Extract the (x, y) coordinate from the center of the cell holding the provided text.  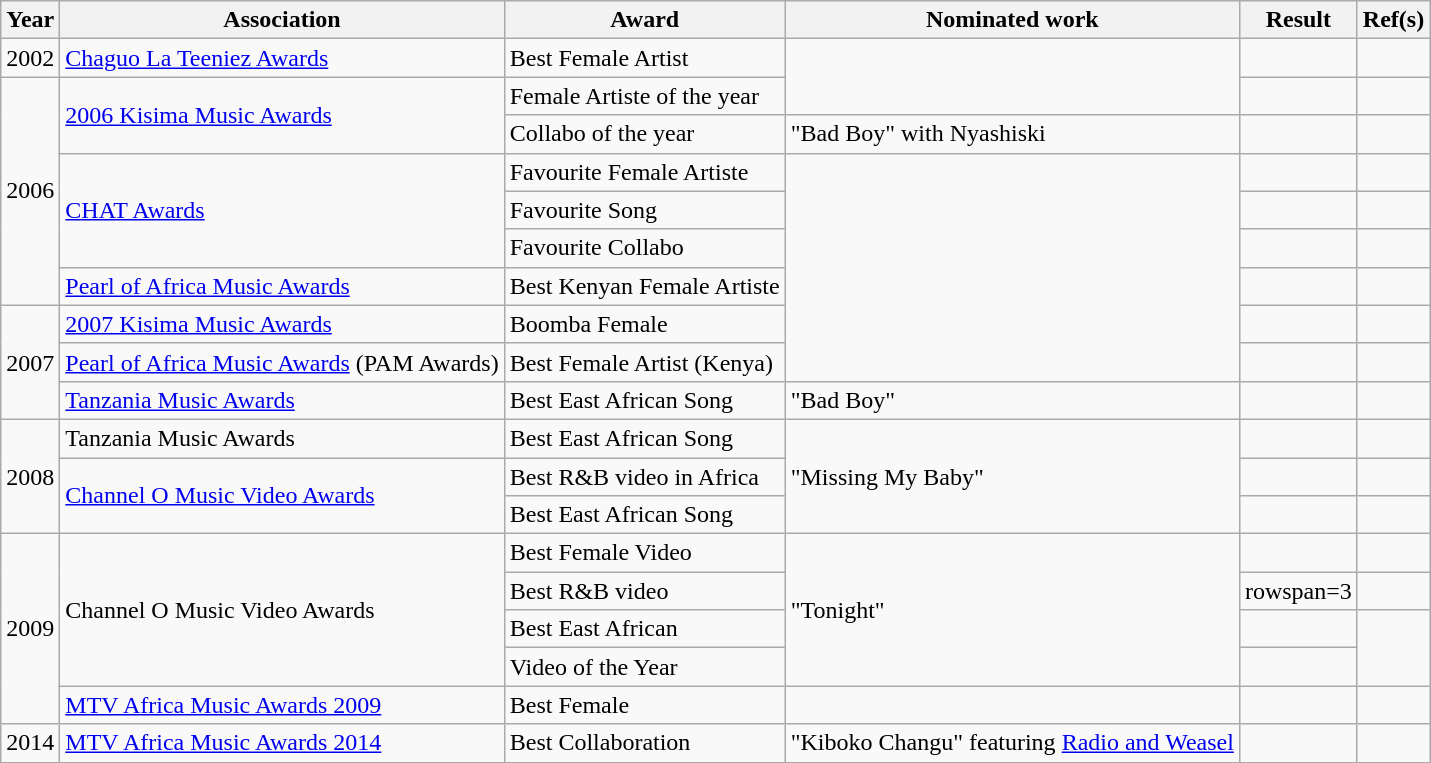
Best Collaboration (644, 743)
"Kiboko Changu" featuring Radio and Weasel (1012, 743)
CHAT Awards (282, 210)
Year (30, 20)
Chaguo La Teeniez Awards (282, 58)
Best Female Artist (Kenya) (644, 362)
Best Female Video (644, 553)
MTV Africa Music Awards 2014 (282, 743)
MTV Africa Music Awards 2009 (282, 705)
"Bad Boy" with Nyashiski (1012, 134)
Result (1298, 20)
"Missing My Baby" (1012, 476)
Best Kenyan Female Artiste (644, 286)
Ref(s) (1393, 20)
Best R&B video (644, 591)
Female Artiste of the year (644, 96)
Best Female Artist (644, 58)
Nominated work (1012, 20)
Award (644, 20)
2014 (30, 743)
Pearl of Africa Music Awards (PAM Awards) (282, 362)
rowspan=3 (1298, 591)
Best East African (644, 629)
2002 (30, 58)
2006 Kisima Music Awards (282, 115)
Association (282, 20)
Favourite Collabo (644, 248)
2009 (30, 629)
2007 (30, 362)
Favourite Song (644, 210)
"Tonight" (1012, 610)
Video of the Year (644, 667)
Boomba Female (644, 324)
Best Female (644, 705)
Best R&B video in Africa (644, 477)
2006 (30, 191)
2007 Kisima Music Awards (282, 324)
Pearl of Africa Music Awards (282, 286)
"Bad Boy" (1012, 400)
2008 (30, 476)
Favourite Female Artiste (644, 172)
Collabo of the year (644, 134)
